From the cell containing the given text, extract its center point as (x, y) coordinate. 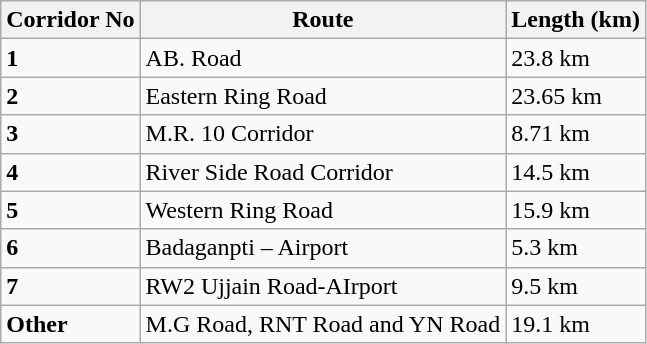
19.1 km (576, 324)
RW2 Ujjain Road-AIrport (323, 286)
Badaganpti – Airport (323, 248)
14.5 km (576, 172)
Corridor No (70, 20)
AB. Road (323, 58)
River Side Road Corridor (323, 172)
Eastern Ring Road (323, 96)
Length (km) (576, 20)
7 (70, 286)
15.9 km (576, 210)
3 (70, 134)
Western Ring Road (323, 210)
6 (70, 248)
Route (323, 20)
1 (70, 58)
23.65 km (576, 96)
4 (70, 172)
23.8 km (576, 58)
M.G Road, RNT Road and YN Road (323, 324)
5 (70, 210)
Other (70, 324)
2 (70, 96)
5.3 km (576, 248)
9.5 km (576, 286)
8.71 km (576, 134)
M.R. 10 Corridor (323, 134)
